Extract the [X, Y] coordinate from the center of the cell holding the provided text.  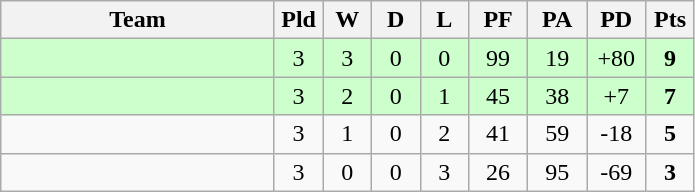
-18 [616, 134]
41 [498, 134]
45 [498, 96]
Pld [298, 20]
95 [558, 172]
PA [558, 20]
L [444, 20]
38 [558, 96]
+7 [616, 96]
26 [498, 172]
D [396, 20]
-69 [616, 172]
+80 [616, 58]
19 [558, 58]
PD [616, 20]
59 [558, 134]
5 [670, 134]
7 [670, 96]
PF [498, 20]
99 [498, 58]
Pts [670, 20]
Team [138, 20]
9 [670, 58]
W [348, 20]
